Find where the given text appears and provide that cell's center as [x, y] coordinate. 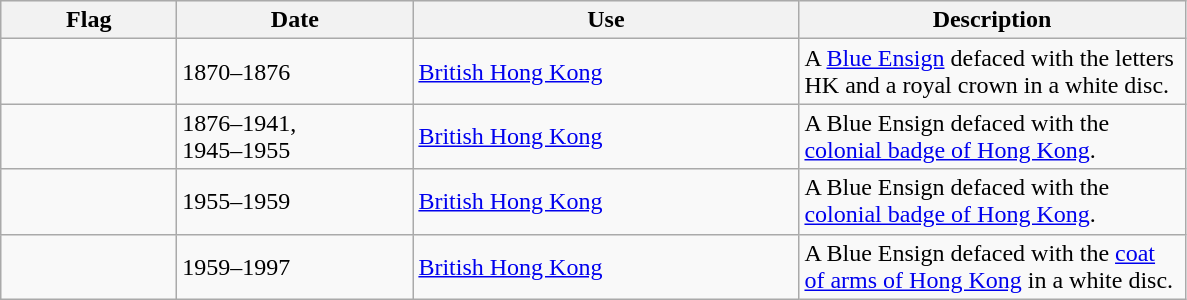
A Blue Ensign defaced with the letters HK and a royal crown in a white disc. [992, 72]
Flag [89, 20]
1876–1941,1945–1955 [295, 136]
1959–1997 [295, 266]
1870–1876 [295, 72]
1955–1959 [295, 202]
Date [295, 20]
A Blue Ensign defaced with the coat of arms of Hong Kong in a white disc. [992, 266]
Use [606, 20]
Description [992, 20]
